Return the (X, Y) coordinate for the center point of the cell that contains the specified text.  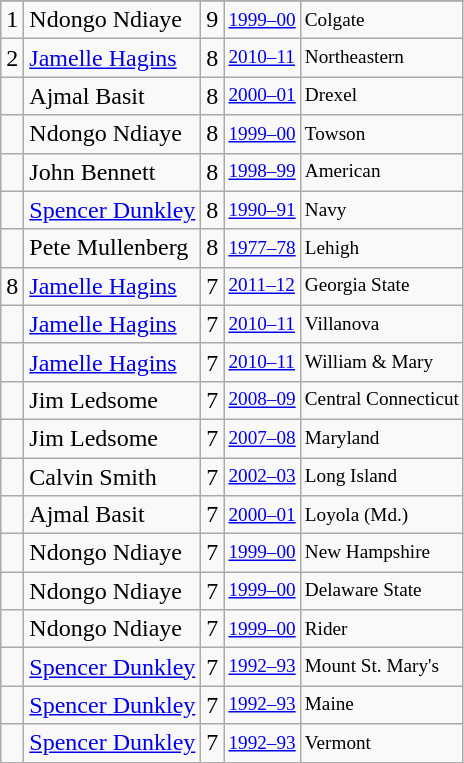
Lehigh (382, 248)
Loyola (Md.) (382, 515)
1 (12, 20)
2 (12, 58)
Maine (382, 705)
Towson (382, 134)
Drexel (382, 96)
John Bennett (112, 172)
Northeastern (382, 58)
Rider (382, 629)
Pete Mullenberg (112, 248)
American (382, 172)
New Hampshire (382, 553)
Navy (382, 210)
Villanova (382, 324)
Central Connecticut (382, 400)
1998–99 (262, 172)
Georgia State (382, 286)
Long Island (382, 477)
2007–08 (262, 438)
Maryland (382, 438)
Delaware State (382, 591)
1990–91 (262, 210)
Colgate (382, 20)
Vermont (382, 743)
1977–78 (262, 248)
2002–03 (262, 477)
Mount St. Mary's (382, 667)
William & Mary (382, 362)
2008–09 (262, 400)
2011–12 (262, 286)
9 (212, 20)
Calvin Smith (112, 477)
